Provide the (x, y) coordinate of the cell's center where the given text is located.  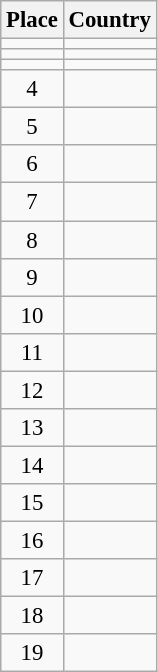
11 (32, 352)
4 (32, 89)
10 (32, 315)
13 (32, 428)
16 (32, 540)
Place (32, 20)
9 (32, 277)
7 (32, 202)
19 (32, 653)
14 (32, 465)
18 (32, 616)
12 (32, 390)
8 (32, 240)
17 (32, 578)
Country (110, 20)
15 (32, 503)
6 (32, 165)
5 (32, 127)
